Output the [x, y] coordinate of the center of the cell containing the given text.  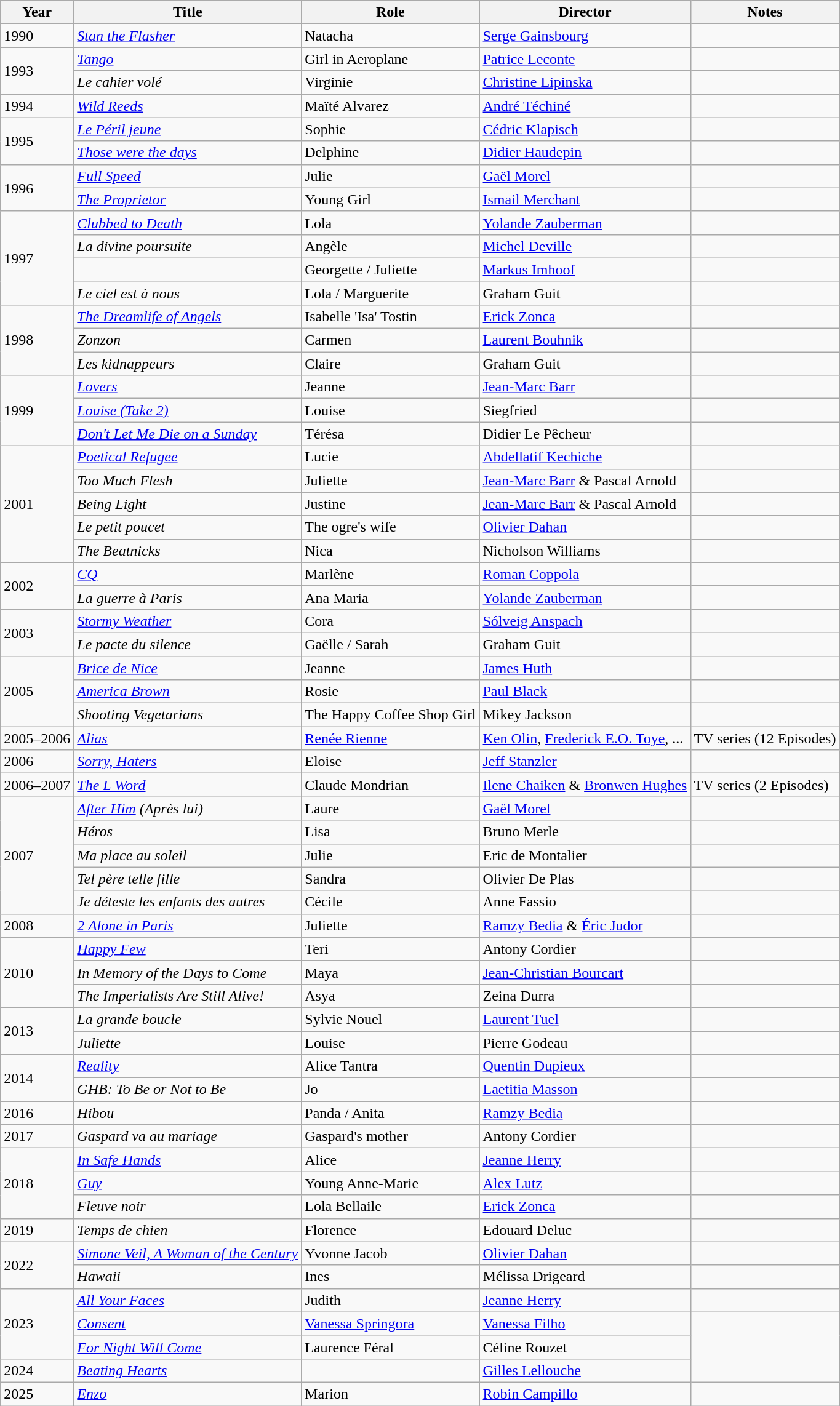
Zeina Durra [585, 996]
Poetical Refugee [188, 457]
Laure [390, 809]
The L Word [188, 785]
Director [585, 12]
1996 [37, 188]
Cora [390, 621]
La grande boucle [188, 1019]
Didier Le Pêcheur [585, 434]
Héros [188, 832]
2007 [37, 855]
Térésa [390, 434]
Serge Gainsbourg [585, 36]
Young Anne-Marie [390, 1183]
Jeff Stanzler [585, 762]
2025 [37, 1394]
1995 [37, 141]
Beating Hearts [188, 1370]
Cédric Klapisch [585, 129]
Gaëlle / Sarah [390, 644]
Lovers [188, 387]
For Night Will Come [188, 1347]
Ramzy Bedia [585, 1113]
Claude Mondrian [390, 785]
Paul Black [585, 692]
Le Péril jeune [188, 129]
Gaspard va au mariage [188, 1136]
Gilles Lellouche [585, 1370]
2 Alone in Paris [188, 925]
Quentin Dupieux [585, 1066]
Je déteste les enfants des autres [188, 902]
Edouard Deluc [585, 1230]
Brice de Nice [188, 668]
Sophie [390, 129]
Lisa [390, 832]
La guerre à Paris [188, 597]
Clubbed to Death [188, 223]
Natacha [390, 36]
Anne Fassio [585, 902]
Le cahier volé [188, 82]
Title [188, 12]
Laetitia Masson [585, 1090]
Maya [390, 972]
Sylvie Nouel [390, 1019]
Ilene Chaiken & Bronwen Hughes [585, 785]
Ana Maria [390, 597]
Laurence Féral [390, 1347]
2005–2006 [37, 738]
Tango [188, 59]
GHB: To Be or Not to Be [188, 1090]
Sandra [390, 879]
Jo [390, 1090]
Wild Reeds [188, 106]
Role [390, 12]
Sólveig Anspach [585, 621]
Christine Lipinska [585, 82]
Delphine [390, 153]
Alice Tantra [390, 1066]
Vanessa Springora [390, 1324]
Tel père telle fille [188, 879]
2006 [37, 762]
1994 [37, 106]
Bruno Merle [585, 832]
2010 [37, 972]
Ines [390, 1277]
Olivier De Plas [585, 879]
André Téchiné [585, 106]
Ramzy Bedia & Éric Judor [585, 925]
Marlène [390, 574]
The Happy Coffee Shop Girl [390, 715]
Ma place au soleil [188, 855]
Year [37, 12]
Temps de chien [188, 1230]
Alias [188, 738]
Being Light [188, 504]
Gaspard's mother [390, 1136]
2023 [37, 1324]
Alex Lutz [585, 1183]
2006–2007 [37, 785]
Fleuve noir [188, 1207]
Patrice Leconte [585, 59]
Nicholson Williams [585, 551]
The Proprietor [188, 199]
The Beatnicks [188, 551]
America Brown [188, 692]
Renée Rienne [390, 738]
Yvonne Jacob [390, 1253]
Vanessa Filho [585, 1324]
Stan the Flasher [188, 36]
Nica [390, 551]
Teri [390, 949]
Consent [188, 1324]
Zonzon [188, 340]
CQ [188, 574]
Hawaii [188, 1277]
In Safe Hands [188, 1160]
2008 [37, 925]
James Huth [585, 668]
2016 [37, 1113]
In Memory of the Days to Come [188, 972]
Eloise [390, 762]
Don't Let Me Die on a Sunday [188, 434]
Asya [390, 996]
Carmen [390, 340]
Siegfried [585, 410]
Sorry, Haters [188, 762]
Reality [188, 1066]
La divine poursuite [188, 246]
Stormy Weather [188, 621]
TV series (2 Episodes) [765, 785]
Enzo [188, 1394]
Alice [390, 1160]
Happy Few [188, 949]
The Imperialists Are Still Alive! [188, 996]
Notes [765, 12]
Didier Haudepin [585, 153]
Young Girl [390, 199]
Laurent Bouhnik [585, 340]
Isabelle 'Isa' Tostin [390, 317]
Abdellatif Kechiche [585, 457]
After Him (Après lui) [188, 809]
1998 [37, 340]
Cécile [390, 902]
Le ciel est à nous [188, 294]
2002 [37, 586]
Those were the days [188, 153]
Too Much Flesh [188, 481]
Hibou [188, 1113]
TV series (12 Episodes) [765, 738]
2001 [37, 504]
1990 [37, 36]
Laurent Tuel [585, 1019]
1993 [37, 71]
1997 [37, 258]
Georgette / Juliette [390, 270]
Girl in Aeroplane [390, 59]
2014 [37, 1078]
Ken Olin, Frederick E.O. Toye, ... [585, 738]
Lola Bellaile [390, 1207]
2017 [37, 1136]
Roman Coppola [585, 574]
Judith [390, 1300]
2003 [37, 633]
The ogre's wife [390, 527]
Angèle [390, 246]
Justine [390, 504]
Robin Campillo [585, 1394]
2019 [37, 1230]
2024 [37, 1370]
Jean-Marc Barr [585, 387]
Pierre Godeau [585, 1043]
Céline Rouzet [585, 1347]
Maïté Alvarez [390, 106]
Le pacte du silence [188, 644]
Simone Veil, A Woman of the Century [188, 1253]
Claire [390, 364]
Mikey Jackson [585, 715]
2013 [37, 1031]
Shooting Vegetarians [188, 715]
2022 [37, 1265]
The Dreamlife of Angels [188, 317]
Markus Imhoof [585, 270]
Full Speed [188, 176]
Mélissa Drigeard [585, 1277]
Les kidnappeurs [188, 364]
Le petit poucet [188, 527]
2018 [37, 1183]
Louise (Take 2) [188, 410]
Ismail Merchant [585, 199]
Panda / Anita [390, 1113]
Lucie [390, 457]
Marion [390, 1394]
Jean-Christian Bourcart [585, 972]
Rosie [390, 692]
Lola [390, 223]
Michel Deville [585, 246]
Eric de Montalier [585, 855]
Virginie [390, 82]
All Your Faces [188, 1300]
Guy [188, 1183]
1999 [37, 410]
2005 [37, 691]
Lola / Marguerite [390, 294]
Florence [390, 1230]
